Detect which cell encompasses the target text, then output its (x, y) center coordinate. 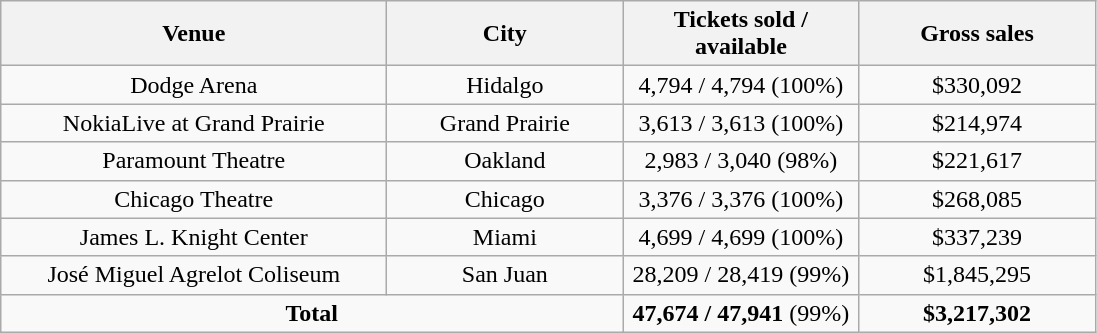
4,699 / 4,699 (100%) (741, 237)
4,794 / 4,794 (100%) (741, 85)
28,209 / 28,419 (99%) (741, 275)
$268,085 (977, 199)
Total (312, 313)
Oakland (505, 161)
José Miguel Agrelot Coliseum (194, 275)
Gross sales (977, 34)
San Juan (505, 275)
Paramount Theatre (194, 161)
$337,239 (977, 237)
$221,617 (977, 161)
James L. Knight Center (194, 237)
NokiaLive at Grand Prairie (194, 123)
Dodge Arena (194, 85)
2,983 / 3,040 (98%) (741, 161)
47,674 / 47,941 (99%) (741, 313)
Grand Prairie (505, 123)
$1,845,295 (977, 275)
City (505, 34)
3,613 / 3,613 (100%) (741, 123)
Chicago (505, 199)
$3,217,302 (977, 313)
3,376 / 3,376 (100%) (741, 199)
Chicago Theatre (194, 199)
$214,974 (977, 123)
Miami (505, 237)
$330,092 (977, 85)
Hidalgo (505, 85)
Venue (194, 34)
Tickets sold / available (741, 34)
